Return [x, y] of the center of cell containing provided text 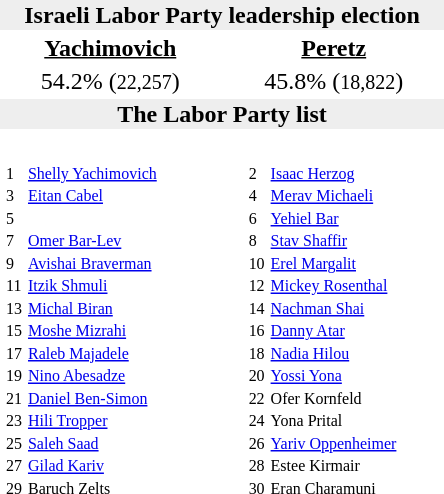
Saleh Saad [135, 444]
28 [256, 466]
20 [256, 376]
Yariv Oppenheimer [354, 444]
13 [14, 308]
Nachman Shai [354, 308]
10 [256, 264]
Yachimovich [110, 48]
2 [256, 174]
25 [14, 444]
12 [256, 286]
Estee Kirmair [354, 466]
Itzik Shmuli [135, 286]
Michal Biran [135, 308]
1 [14, 174]
27 [14, 466]
Danny Atar [354, 331]
Nino Abesadze [135, 376]
Ofer Kornfeld [354, 398]
21 [14, 398]
19 [14, 376]
6 [256, 218]
Erel Margalit [354, 264]
22 [256, 398]
24 [256, 421]
23 [14, 421]
18 [256, 354]
26 [256, 444]
Eitan Cabel [135, 196]
45.8% (18,822) [334, 81]
The Labor Party list [222, 114]
4 [256, 196]
Peretz [334, 48]
Gilad Kariv [135, 466]
Nadia Hilou [354, 354]
11 [14, 286]
7 [14, 241]
16 [256, 331]
Stav Shaffir [354, 241]
Moshe Mizrahi [135, 331]
54.2% (22,257) [110, 81]
Daniel Ben-Simon [135, 398]
Omer Bar-Lev [135, 241]
5 [14, 218]
15 [14, 331]
Isaac Herzog [354, 174]
Avishai Braverman [135, 264]
Israeli Labor Party leadership election [222, 15]
17 [14, 354]
9 [14, 264]
3 [14, 196]
Shelly Yachimovich [135, 174]
14 [256, 308]
Raleb Majadele [135, 354]
Yehiel Bar [354, 218]
Merav Michaeli [354, 196]
8 [256, 241]
Hili Tropper [135, 421]
Yona Prital [354, 421]
Mickey Rosenthal [354, 286]
Yossi Yona [354, 376]
